Locate the cell with the specified text and output its (x, y) center coordinate. 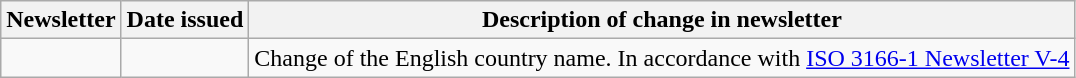
Description of change in newsletter (662, 20)
Change of the English country name. In accordance with ISO 3166-1 Newsletter V-4 (662, 58)
Date issued (185, 20)
Newsletter (61, 20)
